Return the (x, y) coordinate for the center point of the cell that contains the specified text.  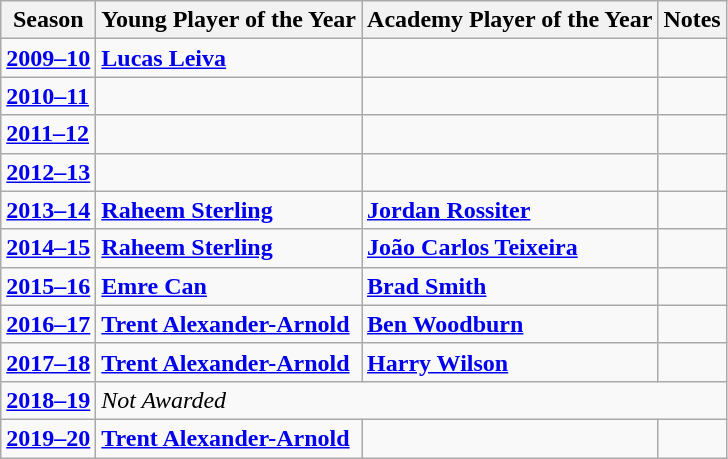
2018–19 (48, 400)
João Carlos Teixeira (510, 248)
Notes (692, 20)
2016–17 (48, 324)
2017–18 (48, 362)
Season (48, 20)
Brad Smith (510, 286)
2011–12 (48, 134)
Jordan Rossiter (510, 210)
Young Player of the Year (229, 20)
2010–11 (48, 96)
2019–20 (48, 438)
Not Awarded (411, 400)
2014–15 (48, 248)
Emre Can (229, 286)
Lucas Leiva (229, 58)
2013–14 (48, 210)
Ben Woodburn (510, 324)
2012–13 (48, 172)
2015–16 (48, 286)
Academy Player of the Year (510, 20)
Harry Wilson (510, 362)
2009–10 (48, 58)
